From the cell containing the given text, extract its center point as (x, y) coordinate. 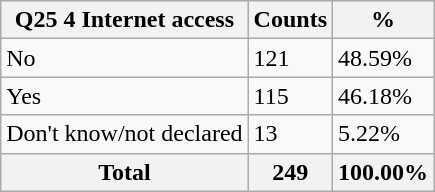
Q25 4 Internet access (124, 20)
% (384, 20)
46.18% (384, 96)
13 (290, 134)
No (124, 58)
5.22% (384, 134)
Yes (124, 96)
100.00% (384, 172)
115 (290, 96)
121 (290, 58)
Don't know/not declared (124, 134)
Counts (290, 20)
48.59% (384, 58)
249 (290, 172)
Total (124, 172)
